Find where the given text appears and provide that cell's center as [X, Y] coordinate. 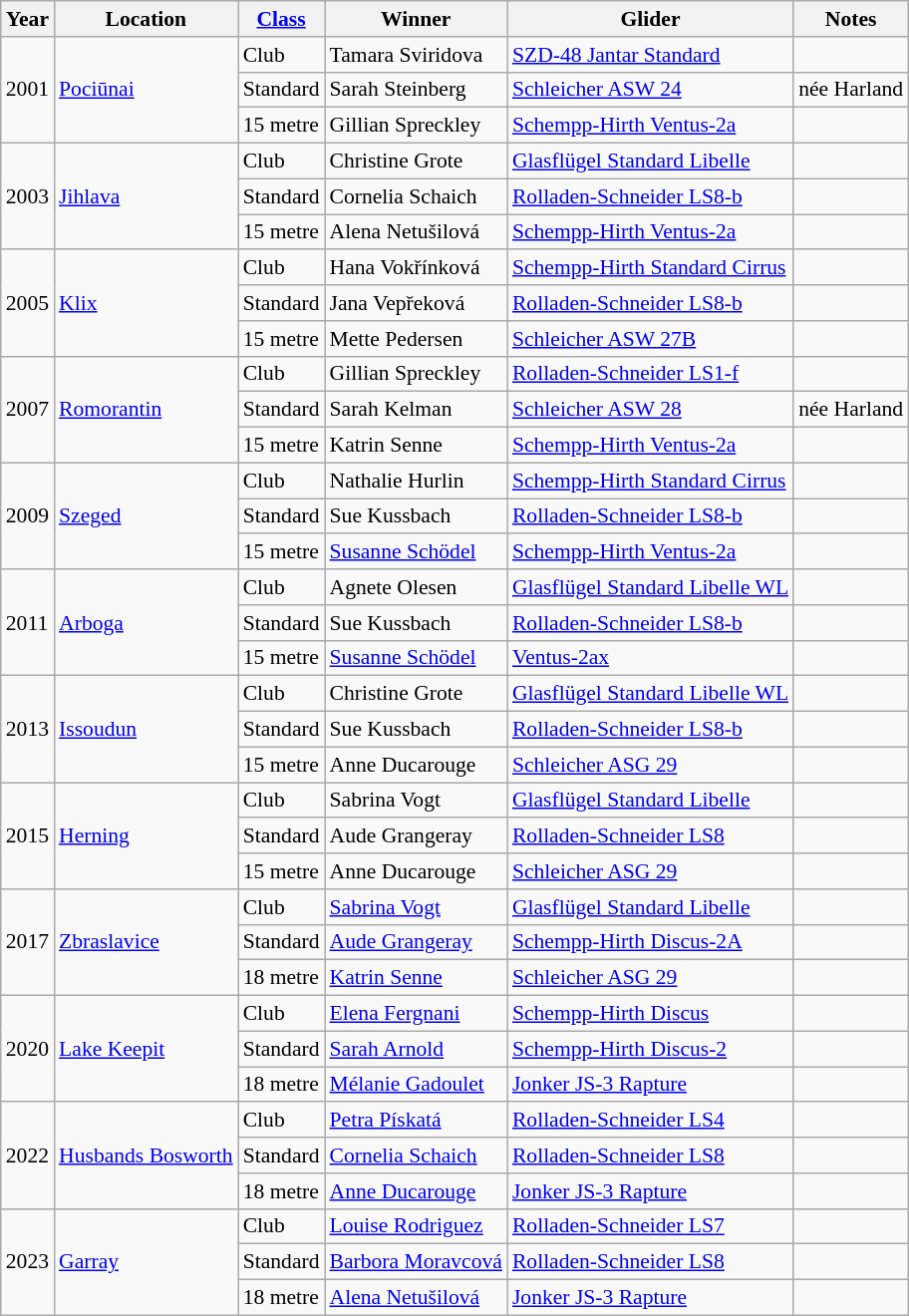
Husbands Bosworth [146, 1156]
Herning [146, 835]
Arboga [146, 622]
2005 [28, 303]
Schempp-Hirth Discus-2A [650, 942]
Location [146, 19]
Mélanie Gadoulet [417, 1085]
Romorantin [146, 409]
Jihlava [146, 197]
SZD-48 Jantar Standard [650, 55]
Elena Fergnani [417, 1014]
2003 [28, 197]
Glider [650, 19]
Pociūnai [146, 90]
Sarah Steinberg [417, 90]
Issoudun [146, 730]
Zbraslavice [146, 943]
Nathalie Hurlin [417, 481]
2023 [28, 1262]
2020 [28, 1049]
2022 [28, 1156]
Class [281, 19]
Notes [851, 19]
2011 [28, 622]
Louise Rodriguez [417, 1226]
Agnete Olesen [417, 587]
Garray [146, 1262]
2017 [28, 943]
Sarah Kelman [417, 410]
2015 [28, 835]
2007 [28, 409]
Rolladen-Schneider LS1-f [650, 374]
Ventus-2ax [650, 658]
2009 [28, 516]
Rolladen-Schneider LS7 [650, 1226]
Mette Pedersen [417, 339]
Schleicher ASW 24 [650, 90]
Petra Pískatá [417, 1121]
Winner [417, 19]
Schleicher ASW 28 [650, 410]
Hana Vokřínková [417, 268]
Tamara Sviridova [417, 55]
Schempp-Hirth Discus-2 [650, 1049]
Klix [146, 303]
Lake Keepit [146, 1049]
Jana Vepřeková [417, 303]
Rolladen-Schneider LS4 [650, 1121]
Barbora Moravcová [417, 1262]
Sarah Arnold [417, 1049]
2013 [28, 730]
Schleicher ASW 27B [650, 339]
Year [28, 19]
Szeged [146, 516]
Schempp-Hirth Discus [650, 1014]
2001 [28, 90]
